Search for the cell housing the specified text and yield its (x, y) center coordinate. 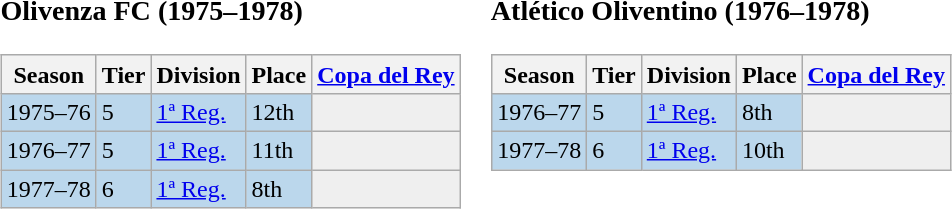
11th (279, 151)
1975–76 (48, 112)
10th (769, 151)
12th (279, 112)
